Determine the (X, Y) coordinate at the center of the cell enclosing the given text.  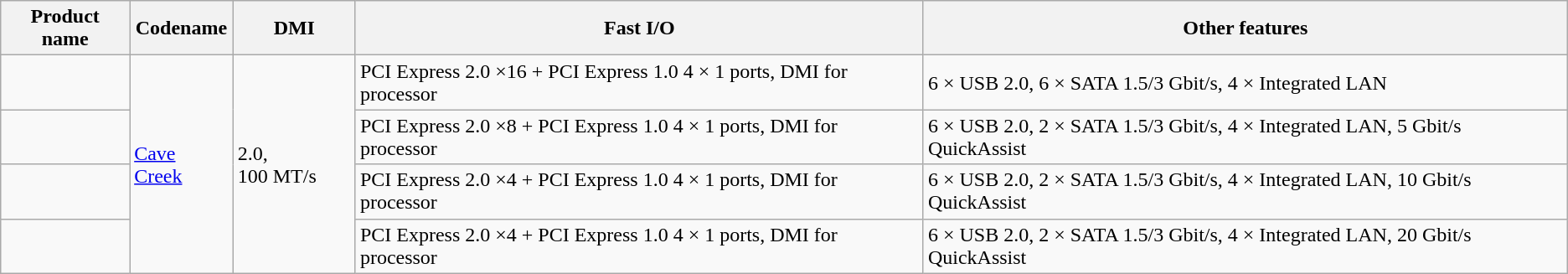
PCI Express 2.0 ×16 + PCI Express 1.0 4 × 1 ports, DMI for processor (639, 82)
Fast I/O (639, 28)
2.0, 100 MT/s (294, 164)
Codename (182, 28)
Product name (65, 28)
6 × USB 2.0, 2 × SATA 1.5/3 Gbit/s, 4 × Integrated LAN, 20 Gbit/s QuickAssist (1245, 246)
6 × USB 2.0, 6 × SATA 1.5/3 Gbit/s, 4 × Integrated LAN (1245, 82)
Other features (1245, 28)
6 × USB 2.0, 2 × SATA 1.5/3 Gbit/s, 4 × Integrated LAN, 10 Gbit/s QuickAssist (1245, 191)
PCI Express 2.0 ×8 + PCI Express 1.0 4 × 1 ports, DMI for processor (639, 137)
6 × USB 2.0, 2 × SATA 1.5/3 Gbit/s, 4 × Integrated LAN, 5 Gbit/s QuickAssist (1245, 137)
DMI (294, 28)
Cave Creek (182, 164)
